From the cell containing the given text, extract its center point as [x, y] coordinate. 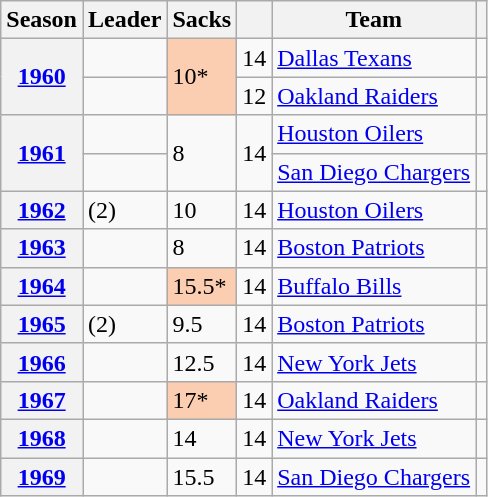
15.5* [202, 286]
1964 [42, 286]
Team [374, 20]
10* [202, 77]
12 [254, 96]
1969 [42, 477]
Dallas Texans [374, 58]
12.5 [202, 362]
17* [202, 400]
Leader [124, 20]
Sacks [202, 20]
1960 [42, 77]
1961 [42, 153]
10 [202, 210]
15.5 [202, 477]
Buffalo Bills [374, 286]
1963 [42, 248]
Season [42, 20]
1965 [42, 324]
1967 [42, 400]
1962 [42, 210]
1966 [42, 362]
1968 [42, 438]
9.5 [202, 324]
